Locate the cell with the specified text and output its [x, y] center coordinate. 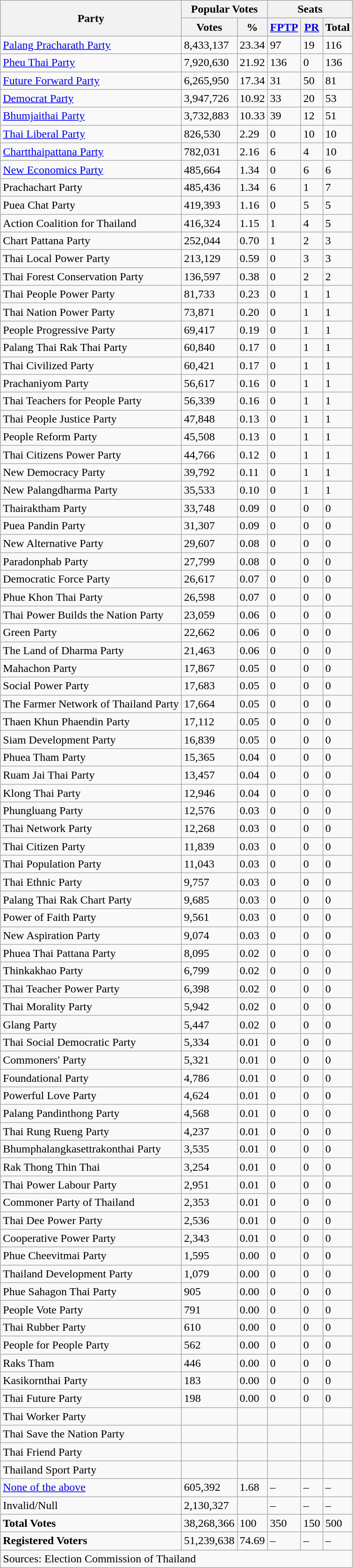
7 [338, 187]
Registered Voters [91, 1541]
Thai Citizen Party [91, 846]
0.38 [252, 277]
0.20 [252, 312]
4,568 [209, 1114]
31 [284, 80]
3,947,726 [209, 98]
Power of Faith Party [91, 918]
6,799 [209, 971]
60,421 [209, 365]
3,732,883 [209, 116]
Pheu Thai Party [91, 63]
Phue Sahagon Thai Party [91, 1291]
26,598 [209, 597]
Thai Rung Rueng Party [91, 1131]
4,624 [209, 1096]
7,920,630 [209, 63]
Thinkakhao Party [91, 971]
22,662 [209, 633]
Thailand Sport Party [91, 1470]
Democrat Party [91, 98]
150 [311, 1523]
New Aspiration Party [91, 935]
Thai Citizens Power Party [91, 454]
4,237 [209, 1131]
33,748 [209, 508]
Thai Power Labour Party [91, 1185]
485,436 [209, 187]
17,683 [209, 686]
53 [338, 98]
Thai Forest Conservation Party [91, 277]
Thai Dee Power Party [91, 1220]
9,757 [209, 882]
Commoner Party of Thailand [91, 1203]
Thai Save the Nation Party [91, 1434]
Thaen Khun Phaendin Party [91, 722]
74.69 [252, 1541]
Thai Civilized Party [91, 365]
Thai People Justice Party [91, 419]
New Palangdharma Party [91, 490]
Thai Ethnic Party [91, 882]
81,733 [209, 294]
Prachaniyom Party [91, 383]
350 [284, 1523]
FPTP [284, 27]
Thai Future Party [91, 1399]
Party [91, 18]
Popular Votes [224, 9]
39,792 [209, 472]
19 [311, 45]
Prachachart Party [91, 187]
27,799 [209, 562]
1.68 [252, 1488]
1,079 [209, 1274]
60,840 [209, 348]
13,457 [209, 775]
New Alternative Party [91, 544]
51,239,638 [209, 1541]
None of the above [91, 1488]
The Farmer Network of Thailand Party [91, 704]
17.34 [252, 80]
2,353 [209, 1203]
605,392 [209, 1488]
Paradonphab Party [91, 562]
20 [311, 98]
26,617 [209, 579]
Phungluang Party [91, 811]
500 [338, 1523]
8,095 [209, 953]
11,839 [209, 846]
Thai Rubber Party [91, 1327]
Palang Thai Rak Chart Party [91, 900]
Foundational Party [91, 1078]
Phuea Thai Pattana Party [91, 953]
10.33 [252, 116]
Bhumphalangkasettrakonthai Party [91, 1149]
Democratic Force Party [91, 579]
Thai Teachers for People Party [91, 401]
Chart Pattana Party [91, 241]
Powerful Love Party [91, 1096]
213,129 [209, 259]
2.16 [252, 152]
56,617 [209, 383]
252,044 [209, 241]
10.92 [252, 98]
6,398 [209, 989]
Total Votes [91, 1523]
People Progressive Party [91, 330]
Phue Cheevitmai Party [91, 1256]
21,463 [209, 650]
6,265,950 [209, 80]
0.19 [252, 330]
Bhumjaithai Party [91, 116]
Cooperative Power Party [91, 1238]
0.12 [252, 454]
2,343 [209, 1238]
8,433,137 [209, 45]
12,268 [209, 829]
73,871 [209, 312]
35,533 [209, 490]
Thai Liberal Party [91, 134]
183 [209, 1381]
3,254 [209, 1167]
12 [311, 116]
Thairaktham Party [91, 508]
Raks Tham [91, 1363]
38,268,366 [209, 1523]
Phuea Tham Party [91, 757]
39 [284, 116]
1.16 [252, 205]
416,324 [209, 223]
Chartthaipattana Party [91, 152]
791 [209, 1309]
Action Coalition for Thailand [91, 223]
Thai Population Party [91, 864]
782,031 [209, 152]
Future Forward Party [91, 80]
Rak Thong Thin Thai [91, 1167]
Phue Khon Thai Party [91, 597]
45,508 [209, 437]
PR [311, 27]
485,664 [209, 169]
Thai Nation Power Party [91, 312]
Palang Pandinthong Party [91, 1114]
Commoners' Party [91, 1060]
81 [338, 80]
50 [311, 80]
16,839 [209, 739]
5,942 [209, 1006]
Invalid/Null [91, 1505]
New Economics Party [91, 169]
Social Power Party [91, 686]
44,766 [209, 454]
3,535 [209, 1149]
0.23 [252, 294]
905 [209, 1291]
People Reform Party [91, 437]
Puea Chat Party [91, 205]
Thai Network Party [91, 829]
21.92 [252, 63]
The Land of Dharma Party [91, 650]
17,664 [209, 704]
Kasikornthai Party [91, 1381]
17,112 [209, 722]
0.59 [252, 259]
56,339 [209, 401]
826,530 [209, 134]
5,447 [209, 1024]
610 [209, 1327]
23.34 [252, 45]
Votes [209, 27]
9,074 [209, 935]
0.11 [252, 472]
Thai Social Democratic Party [91, 1042]
12,576 [209, 811]
Mahachon Party [91, 668]
136,597 [209, 277]
562 [209, 1345]
Thai People Power Party [91, 294]
Thai Teacher Power Party [91, 989]
Thai Friend Party [91, 1452]
1,595 [209, 1256]
15,365 [209, 757]
New Democracy Party [91, 472]
51 [338, 116]
198 [209, 1399]
31,307 [209, 526]
People Vote Party [91, 1309]
Seats [310, 9]
Glang Party [91, 1024]
Palang Pracharath Party [91, 45]
4,786 [209, 1078]
116 [338, 45]
0.10 [252, 490]
97 [284, 45]
Sources: Election Commission of Thailand [177, 1559]
33 [284, 98]
419,393 [209, 205]
Thai Power Builds the Nation Party [91, 615]
Palang Thai Rak Thai Party [91, 348]
2,130,327 [209, 1505]
1.15 [252, 223]
29,607 [209, 544]
Siam Development Party [91, 739]
5,334 [209, 1042]
Total [338, 27]
5,321 [209, 1060]
2,951 [209, 1185]
Green Party [91, 633]
69,417 [209, 330]
Klong Thai Party [91, 793]
100 [252, 1523]
2,536 [209, 1220]
Thai Worker Party [91, 1416]
Puea Pandin Party [91, 526]
Thailand Development Party [91, 1274]
11,043 [209, 864]
47,848 [209, 419]
% [252, 27]
17,867 [209, 668]
23,059 [209, 615]
Thai Morality Party [91, 1006]
9,685 [209, 900]
Thai Local Power Party [91, 259]
12,946 [209, 793]
446 [209, 1363]
Ruam Jai Thai Party [91, 775]
9,561 [209, 918]
0.70 [252, 241]
2.29 [252, 134]
People for People Party [91, 1345]
